Output the (x, y) coordinate of the center of the cell containing the given text.  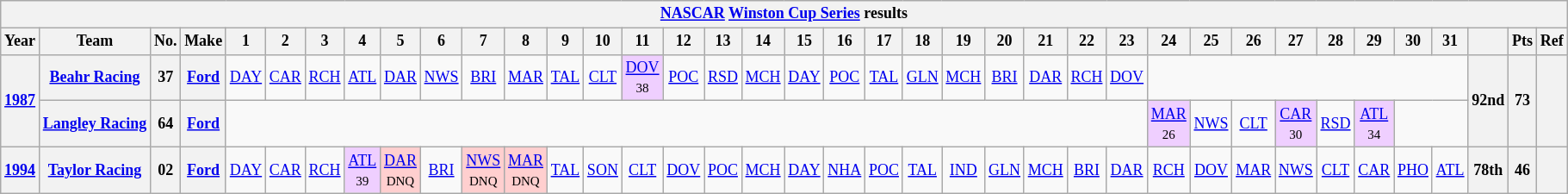
92nd (1488, 100)
ATL34 (1374, 124)
25 (1211, 41)
21 (1045, 41)
DARDNQ (401, 170)
3 (325, 41)
17 (884, 41)
DOV38 (642, 78)
Pts (1522, 41)
6 (441, 41)
NHA (845, 170)
46 (1522, 170)
30 (1414, 41)
15 (804, 41)
2 (285, 41)
19 (964, 41)
NASCAR Winston Cup Series results (784, 14)
24 (1168, 41)
37 (165, 78)
ATL39 (363, 170)
31 (1450, 41)
1 (245, 41)
02 (165, 170)
18 (922, 41)
22 (1087, 41)
Make (203, 41)
12 (684, 41)
SON (603, 170)
1987 (21, 100)
7 (484, 41)
13 (723, 41)
23 (1127, 41)
Langley Racing (95, 124)
Taylor Racing (95, 170)
27 (1295, 41)
4 (363, 41)
20 (1005, 41)
14 (763, 41)
9 (565, 41)
78th (1488, 170)
IND (964, 170)
NWSDNQ (484, 170)
Ref (1552, 41)
26 (1254, 41)
28 (1336, 41)
10 (603, 41)
11 (642, 41)
MAR26 (1168, 124)
Beahr Racing (95, 78)
64 (165, 124)
1994 (21, 170)
No. (165, 41)
PHO (1414, 170)
Year (21, 41)
CAR30 (1295, 124)
8 (526, 41)
29 (1374, 41)
5 (401, 41)
73 (1522, 100)
16 (845, 41)
Team (95, 41)
MARDNQ (526, 170)
